Search for the cell housing the specified text and yield its [x, y] center coordinate. 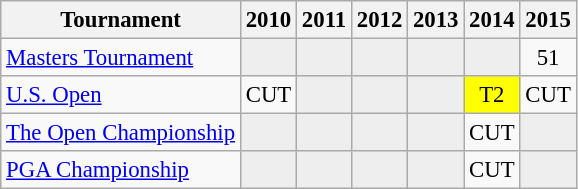
The Open Championship [121, 133]
U.S. Open [121, 95]
2011 [324, 20]
Masters Tournament [121, 58]
2012 [379, 20]
2015 [548, 20]
51 [548, 58]
2013 [436, 20]
T2 [492, 95]
2010 [268, 20]
PGA Championship [121, 170]
2014 [492, 20]
Tournament [121, 20]
